Detect which cell encompasses the target text, then output its [x, y] center coordinate. 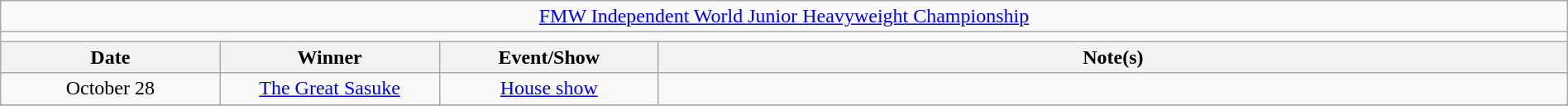
Date [111, 57]
Note(s) [1113, 57]
October 28 [111, 89]
House show [549, 89]
Event/Show [549, 57]
Winner [329, 57]
The Great Sasuke [329, 89]
FMW Independent World Junior Heavyweight Championship [784, 17]
